Extract the (x, y) coordinate from the center of the cell holding the provided text.  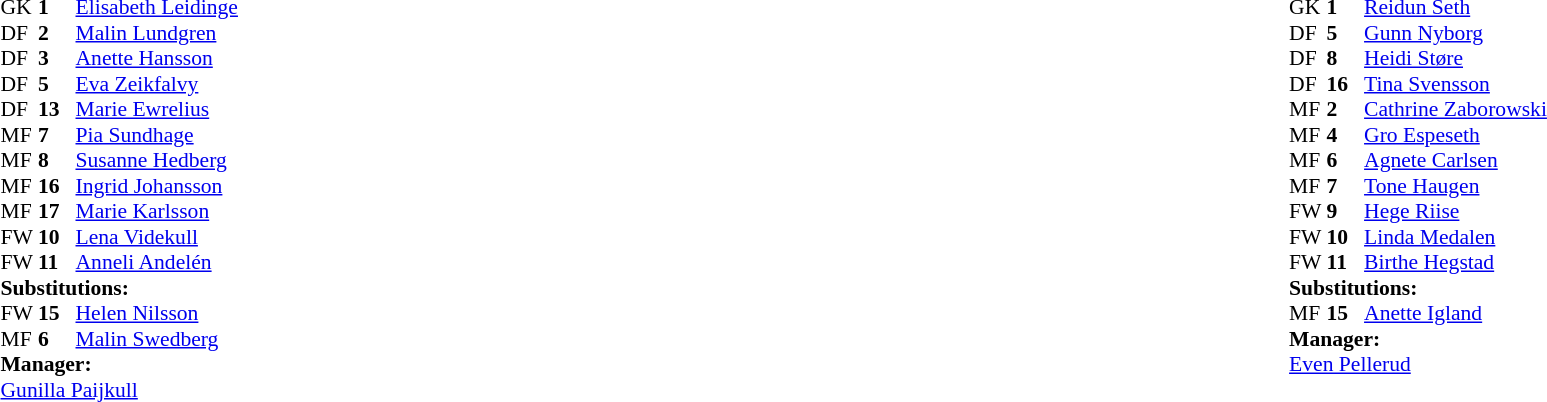
13 (57, 109)
17 (57, 211)
3 (57, 59)
Agnete Carlsen (1456, 161)
4 (1346, 135)
Anette Igland (1456, 313)
Helen Nilsson (157, 313)
Marie Ewrelius (157, 109)
Tina Svensson (1456, 84)
Tone Haugen (1456, 186)
Gunn Nyborg (1456, 33)
Anette Hansson (157, 59)
Malin Swedberg (157, 339)
Malin Lundgren (157, 33)
Eva Zeikfalvy (157, 84)
Hege Riise (1456, 211)
Susanne Hedberg (157, 161)
Gro Espeseth (1456, 135)
9 (1346, 211)
Cathrine Zaborowski (1456, 109)
Pia Sundhage (157, 135)
Lena Videkull (157, 237)
Even Pellerud (1418, 365)
Birthe Hegstad (1456, 263)
Linda Medalen (1456, 237)
Heidi Støre (1456, 59)
Marie Karlsson (157, 211)
Ingrid Johansson (157, 186)
Anneli Andelén (157, 263)
